Output the [x, y] coordinate of the center of the cell containing the given text.  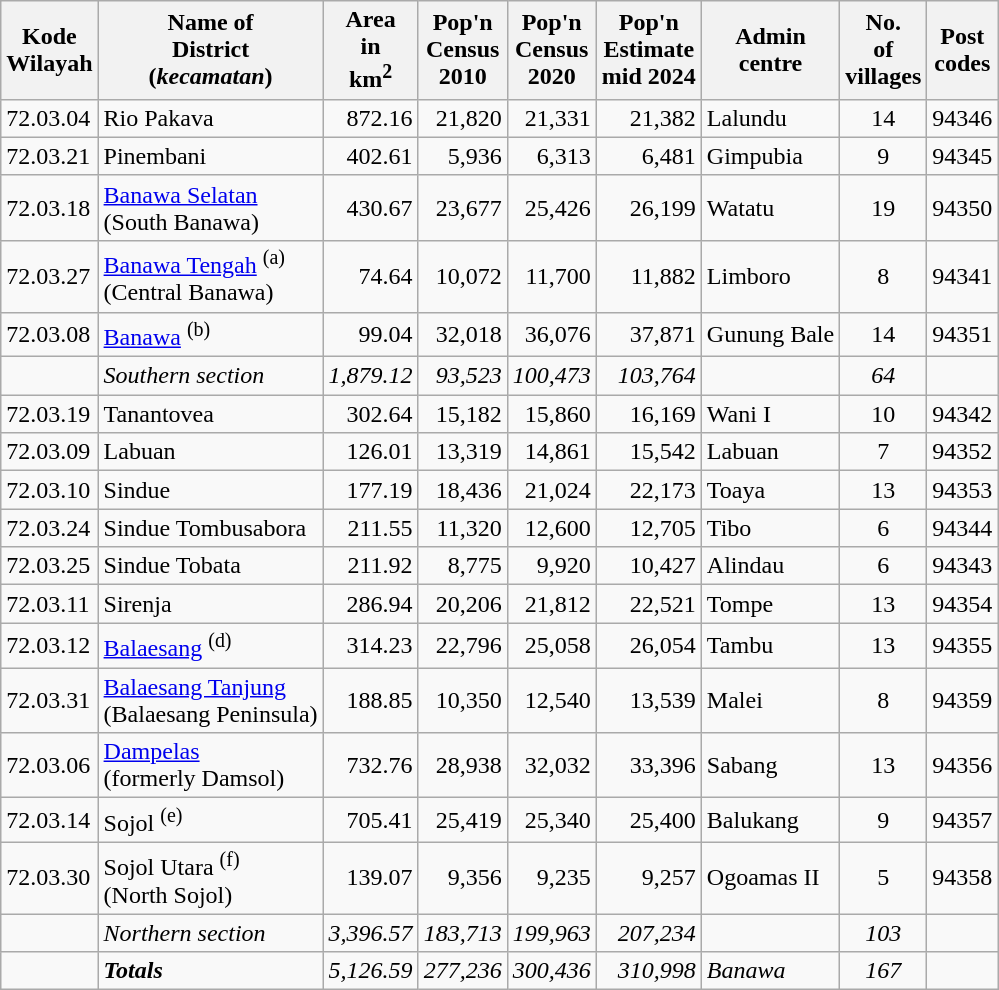
10 [884, 414]
94344 [962, 528]
Pop'nCensus2020 [552, 50]
5,126.59 [370, 971]
Name ofDistrict(kecamatan) [210, 50]
7 [884, 452]
72.03.10 [50, 490]
177.19 [370, 490]
93,523 [462, 376]
74.64 [370, 276]
Sirenja [210, 604]
25,426 [552, 208]
9,920 [552, 566]
32,032 [552, 766]
28,938 [462, 766]
26,199 [648, 208]
94354 [962, 604]
139.07 [370, 878]
6,313 [552, 156]
302.64 [370, 414]
94346 [962, 118]
15,182 [462, 414]
300,436 [552, 971]
732.76 [370, 766]
64 [884, 376]
99.04 [370, 334]
Balaesang (d) [210, 646]
94351 [962, 334]
Postcodes [962, 50]
72.03.04 [50, 118]
5 [884, 878]
13,319 [462, 452]
167 [884, 971]
25,340 [552, 820]
11,320 [462, 528]
5,936 [462, 156]
25,400 [648, 820]
22,173 [648, 490]
10,072 [462, 276]
94357 [962, 820]
94359 [962, 700]
26,054 [648, 646]
94341 [962, 276]
126.01 [370, 452]
Tanantovea [210, 414]
Toaya [770, 490]
211.55 [370, 528]
10,350 [462, 700]
9,257 [648, 878]
72.03.11 [50, 604]
72.03.06 [50, 766]
72.03.31 [50, 700]
23,677 [462, 208]
19 [884, 208]
Sojol (e) [210, 820]
72.03.19 [50, 414]
22,521 [648, 604]
Gimpubia [770, 156]
Tibo [770, 528]
Sabang [770, 766]
211.92 [370, 566]
94358 [962, 878]
94350 [962, 208]
32,018 [462, 334]
Balaesang Tanjung (Balaesang Peninsula) [210, 700]
16,169 [648, 414]
Kode Wilayah [50, 50]
12,540 [552, 700]
Southern section [210, 376]
207,234 [648, 933]
13,539 [648, 700]
94352 [962, 452]
72.03.12 [50, 646]
36,076 [552, 334]
100,473 [552, 376]
Banawa Selatan (South Banawa) [210, 208]
21,382 [648, 118]
Banawa [770, 971]
Tompe [770, 604]
12,705 [648, 528]
Balukang [770, 820]
310,998 [648, 971]
183,713 [462, 933]
11,700 [552, 276]
286.94 [370, 604]
11,882 [648, 276]
94342 [962, 414]
72.03.25 [50, 566]
Gunung Bale [770, 334]
21,812 [552, 604]
103,764 [648, 376]
94355 [962, 646]
94343 [962, 566]
37,871 [648, 334]
72.03.14 [50, 820]
277,236 [462, 971]
3,396.57 [370, 933]
Sindue Tobata [210, 566]
199,963 [552, 933]
Sindue Tombusabora [210, 528]
21,024 [552, 490]
18,436 [462, 490]
9,235 [552, 878]
6,481 [648, 156]
Sojol Utara (f) (North Sojol) [210, 878]
Watatu [770, 208]
Pop'nCensus2010 [462, 50]
15,542 [648, 452]
402.61 [370, 156]
872.16 [370, 118]
33,396 [648, 766]
705.41 [370, 820]
25,419 [462, 820]
25,058 [552, 646]
94356 [962, 766]
Ogoamas II [770, 878]
72.03.24 [50, 528]
22,796 [462, 646]
94353 [962, 490]
1,879.12 [370, 376]
Alindau [770, 566]
72.03.21 [50, 156]
72.03.09 [50, 452]
Totals [210, 971]
Area in km2 [370, 50]
Limboro [770, 276]
Lalundu [770, 118]
Banawa Tengah (a) (Central Banawa) [210, 276]
Pop'nEstimatemid 2024 [648, 50]
72.03.08 [50, 334]
No.ofvillages [884, 50]
314.23 [370, 646]
103 [884, 933]
12,600 [552, 528]
21,331 [552, 118]
14,861 [552, 452]
Dampelas (formerly Damsol) [210, 766]
Northern section [210, 933]
188.85 [370, 700]
15,860 [552, 414]
Pinembani [210, 156]
94345 [962, 156]
Banawa (b) [210, 334]
72.03.27 [50, 276]
10,427 [648, 566]
430.67 [370, 208]
Malei [770, 700]
Sindue [210, 490]
Tambu [770, 646]
21,820 [462, 118]
72.03.30 [50, 878]
72.03.18 [50, 208]
Wani I [770, 414]
20,206 [462, 604]
8,775 [462, 566]
Rio Pakava [210, 118]
9,356 [462, 878]
Admincentre [770, 50]
